Detect which cell encompasses the target text, then output its [X, Y] center coordinate. 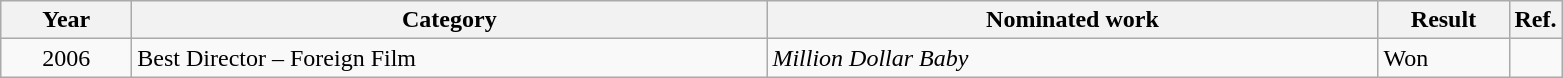
Nominated work [1072, 20]
2006 [66, 58]
Won [1444, 58]
Million Dollar Baby [1072, 58]
Ref. [1536, 20]
Result [1444, 20]
Best Director – Foreign Film [450, 58]
Category [450, 20]
Year [66, 20]
